For the text-containing cell, return its midpoint in [x, y] coordinate format. 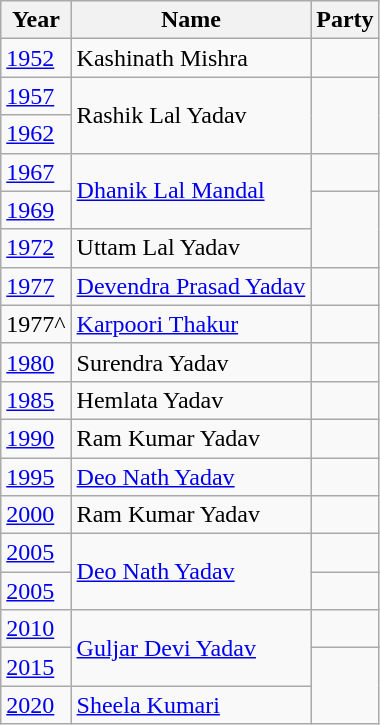
2015 [36, 667]
Sheela Kumari [191, 705]
1977^ [36, 324]
1995 [36, 477]
1957 [36, 96]
Karpoori Thakur [191, 324]
1972 [36, 248]
Guljar Devi Yadav [191, 648]
1967 [36, 172]
2020 [36, 705]
1977 [36, 286]
1962 [36, 134]
2000 [36, 515]
Kashinath Mishra [191, 58]
Rashik Lal Yadav [191, 115]
Name [191, 20]
Uttam Lal Yadav [191, 248]
1985 [36, 400]
Hemlata Yadav [191, 400]
Devendra Prasad Yadav [191, 286]
Party [345, 20]
2010 [36, 629]
Year [36, 20]
Surendra Yadav [191, 362]
1952 [36, 58]
1969 [36, 210]
Dhanik Lal Mandal [191, 191]
1990 [36, 438]
1980 [36, 362]
